Scan for the cell matching the given text and deliver its (x, y) coordinate at center. 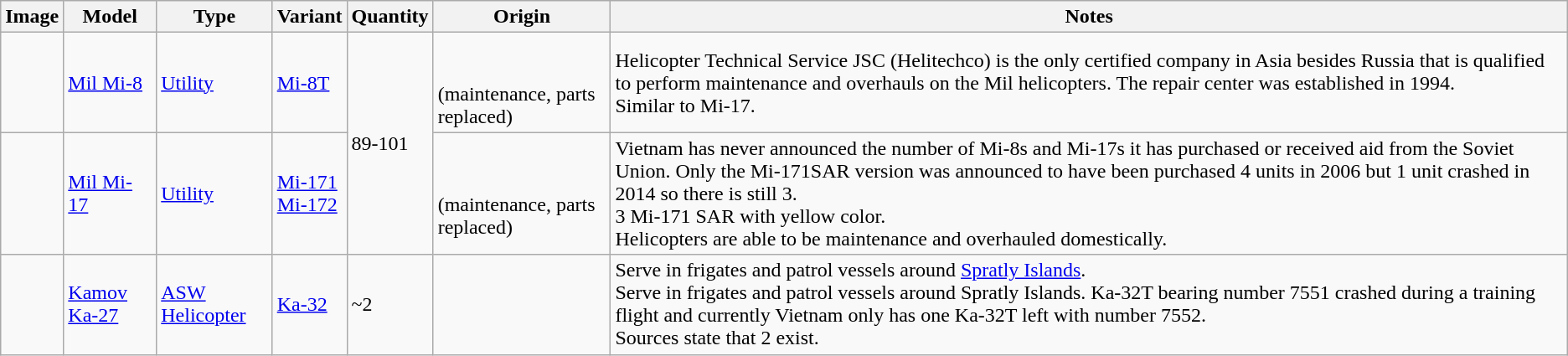
Quantity (390, 17)
Model (111, 17)
~2 (390, 305)
Type (214, 17)
Mil Mi-17 (111, 193)
Variant (310, 17)
ASW Helicopter (214, 305)
Mil Mi-8 (111, 82)
Notes (1089, 17)
Kamov Ka-27 (111, 305)
Origin (522, 17)
Image (32, 17)
Mi-171Mi-172 (310, 193)
Mi-8T (310, 82)
89-101 (390, 144)
Ka-32 (310, 305)
